Pinpoint the cell where the given text exists, returning its (X, Y) midpoint coordinate. 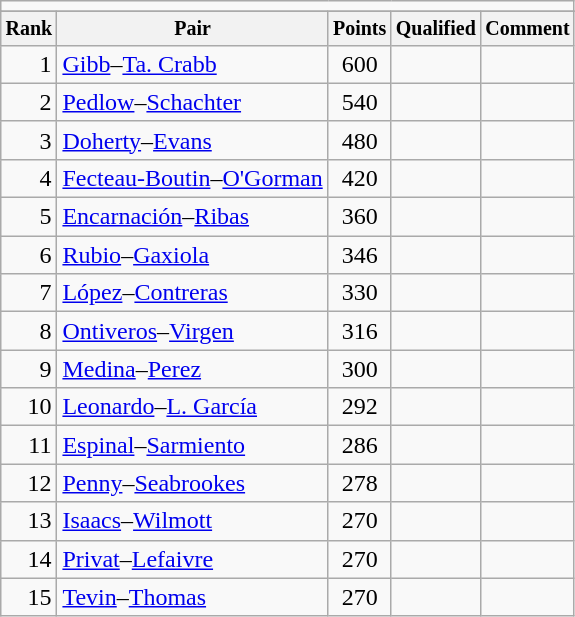
Qualified (436, 28)
2 (29, 102)
6 (29, 255)
4 (29, 178)
600 (360, 64)
Pedlow–Schachter (192, 102)
Privat–Lefaivre (192, 559)
Isaacs–Wilmott (192, 521)
292 (360, 407)
8 (29, 331)
10 (29, 407)
346 (360, 255)
540 (360, 102)
7 (29, 293)
Comment (527, 28)
15 (29, 597)
Points (360, 28)
330 (360, 293)
López–Contreras (192, 293)
Leonardo–L. García (192, 407)
Fecteau-Boutin–O'Gorman (192, 178)
Encarnación–Ribas (192, 217)
11 (29, 445)
Rank (29, 28)
3 (29, 140)
286 (360, 445)
Espinal–Sarmiento (192, 445)
Penny–Seabrookes (192, 483)
9 (29, 369)
Gibb–Ta. Crabb (192, 64)
Tevin–Thomas (192, 597)
13 (29, 521)
316 (360, 331)
Pair (192, 28)
Medina–Perez (192, 369)
Doherty–Evans (192, 140)
14 (29, 559)
Ontiveros–Virgen (192, 331)
12 (29, 483)
1 (29, 64)
Rubio–Gaxiola (192, 255)
420 (360, 178)
480 (360, 140)
5 (29, 217)
278 (360, 483)
360 (360, 217)
300 (360, 369)
